Search for the cell housing the specified text and yield its (X, Y) center coordinate. 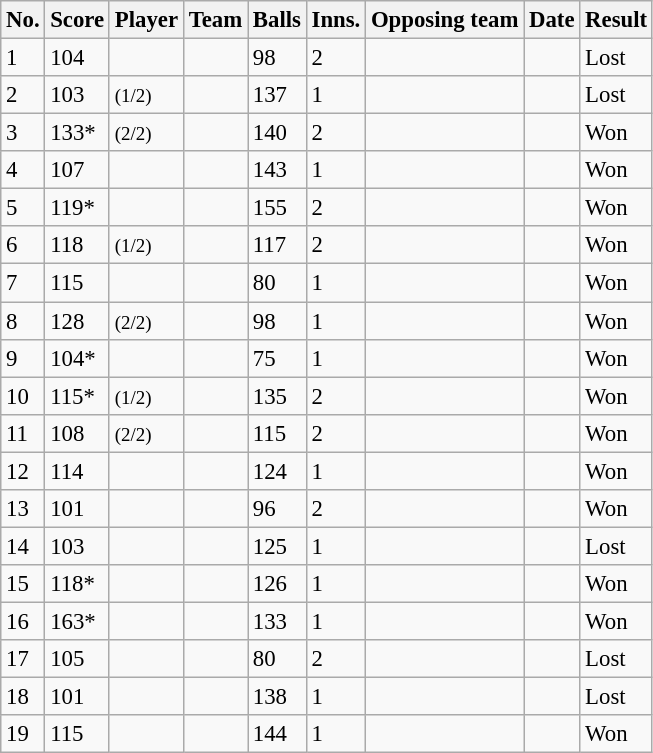
4 (23, 170)
133* (78, 133)
Player (146, 20)
14 (23, 546)
118* (78, 584)
105 (78, 659)
11 (23, 433)
12 (23, 471)
115* (78, 396)
75 (278, 358)
Balls (278, 20)
8 (23, 321)
17 (23, 659)
155 (278, 208)
125 (278, 546)
119* (78, 208)
7 (23, 283)
126 (278, 584)
137 (278, 95)
18 (23, 697)
3 (23, 133)
133 (278, 621)
10 (23, 396)
9 (23, 358)
5 (23, 208)
104* (78, 358)
138 (278, 697)
104 (78, 58)
Result (616, 20)
118 (78, 245)
96 (278, 509)
128 (78, 321)
Inns. (336, 20)
135 (278, 396)
Date (552, 20)
No. (23, 20)
6 (23, 245)
163* (78, 621)
15 (23, 584)
117 (278, 245)
108 (78, 433)
16 (23, 621)
140 (278, 133)
19 (23, 734)
143 (278, 170)
114 (78, 471)
Opposing team (445, 20)
107 (78, 170)
124 (278, 471)
144 (278, 734)
13 (23, 509)
Team (215, 20)
Score (78, 20)
